Capture the cell that displays the provided text and extract its [x, y] central coordinate. 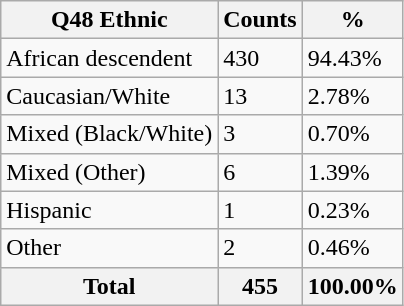
100.00% [352, 286]
6 [260, 172]
13 [260, 96]
94.43% [352, 58]
0.23% [352, 210]
Hispanic [110, 210]
0.70% [352, 134]
Caucasian/White [110, 96]
Other [110, 248]
1.39% [352, 172]
Mixed (Black/White) [110, 134]
2 [260, 248]
3 [260, 134]
Q48 Ethnic [110, 20]
1 [260, 210]
African descendent [110, 58]
0.46% [352, 248]
Mixed (Other) [110, 172]
430 [260, 58]
% [352, 20]
Counts [260, 20]
2.78% [352, 96]
Total [110, 286]
455 [260, 286]
